Output the (x, y) coordinate of the center of the cell containing the given text.  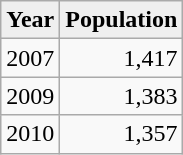
1,357 (122, 134)
2010 (30, 134)
2007 (30, 58)
1,383 (122, 96)
Year (30, 20)
1,417 (122, 58)
2009 (30, 96)
Population (122, 20)
